For the text-containing cell, return its midpoint in (X, Y) coordinate format. 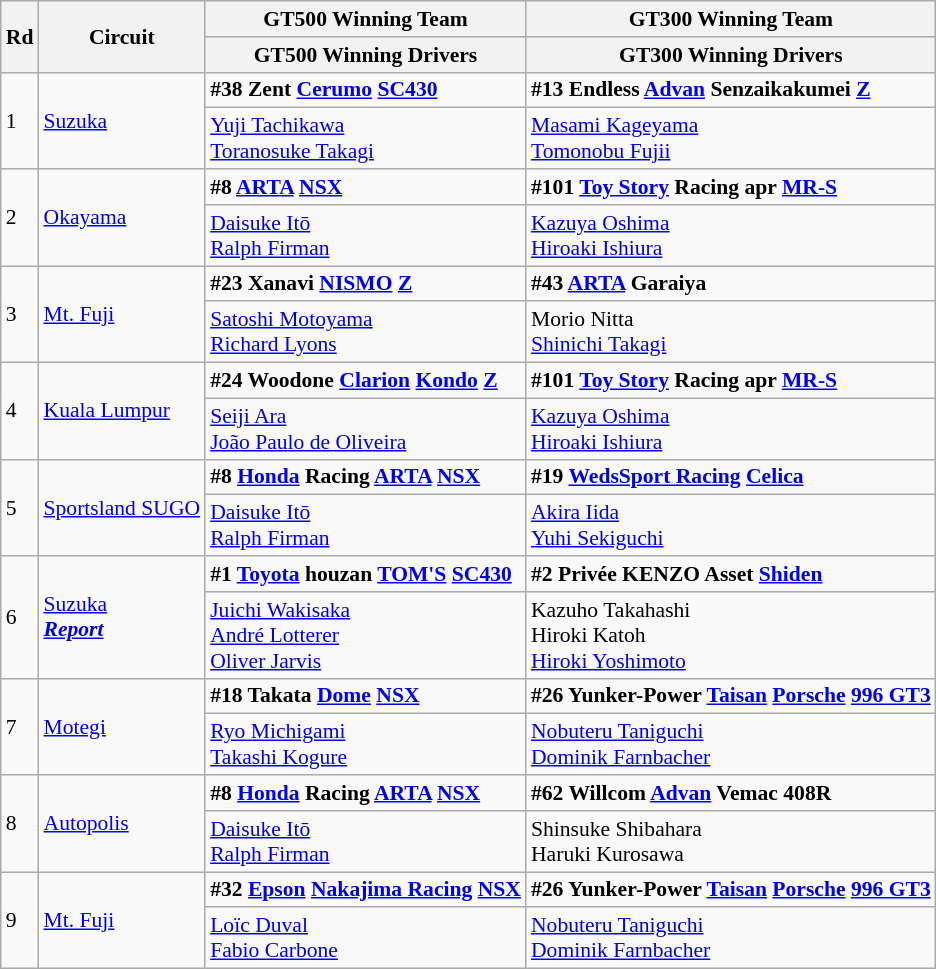
GT500 Winning Team (366, 19)
2 (20, 218)
#2 Privée KENZO Asset Shiden (731, 574)
#43 ARTA Garaiya (731, 284)
Suzuka (122, 120)
Motegi (122, 726)
Okayama (122, 218)
Seiji Ara João Paulo de Oliveira (366, 428)
5 (20, 508)
Shinsuke Shibahara Haruki Kurosawa (731, 842)
GT300 Winning Team (731, 19)
SuzukaReport (122, 617)
Loïc Duval Fabio Carbone (366, 938)
#1 Toyota houzan TOM'S SC430 (366, 574)
Akira Iida Yuhi Sekiguchi (731, 526)
Yuji Tachikawa Toranosuke Takagi (366, 138)
#23 Xanavi NISMO Z (366, 284)
6 (20, 617)
GT500 Winning Drivers (366, 55)
Juichi Wakisaka André Lotterer Oliver Jarvis (366, 636)
#32 Epson Nakajima Racing NSX (366, 890)
#18 Takata Dome NSX (366, 696)
8 (20, 824)
#8 ARTA NSX (366, 187)
Morio Nitta Shinichi Takagi (731, 332)
GT300 Winning Drivers (731, 55)
Sportsland SUGO (122, 508)
#24 Woodone Clarion Kondo Z (366, 381)
3 (20, 314)
Ryo Michigami Takashi Kogure (366, 744)
#19 WedsSport Racing Celica (731, 477)
7 (20, 726)
#62 Willcom Advan Vemac 408R (731, 793)
Circuit (122, 36)
#13 Endless Advan Senzaikakumei Z (731, 90)
Rd (20, 36)
Kazuho Takahashi Hiroki Katoh Hiroki Yoshimoto (731, 636)
9 (20, 920)
1 (20, 120)
Autopolis (122, 824)
Kuala Lumpur (122, 412)
#38 Zent Cerumo SC430 (366, 90)
Masami Kageyama Tomonobu Fujii (731, 138)
Satoshi Motoyama Richard Lyons (366, 332)
4 (20, 412)
